Identify which cell holds the provided text, then report its (X, Y) central coordinate. 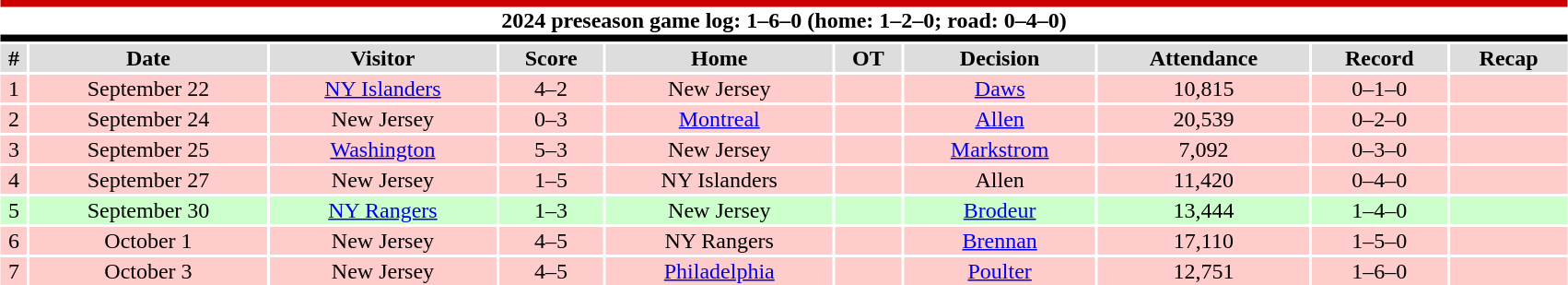
October 3 (147, 271)
Record (1380, 58)
5–3 (551, 149)
1–5 (551, 180)
Brodeur (1000, 210)
1–5–0 (1380, 241)
7,092 (1203, 149)
Poulter (1000, 271)
Date (147, 58)
17,110 (1203, 241)
OT (869, 58)
2024 preseason game log: 1–6–0 (home: 1–2–0; road: 0–4–0) (784, 20)
0–1–0 (1380, 89)
4 (14, 180)
4–2 (551, 89)
Daws (1000, 89)
1–4–0 (1380, 210)
September 22 (147, 89)
13,444 (1203, 210)
20,539 (1203, 119)
Score (551, 58)
Montreal (720, 119)
1 (14, 89)
September 25 (147, 149)
Washington (383, 149)
0–2–0 (1380, 119)
# (14, 58)
September 27 (147, 180)
3 (14, 149)
1–6–0 (1380, 271)
Home (720, 58)
0–3–0 (1380, 149)
Recap (1509, 58)
Decision (1000, 58)
6 (14, 241)
September 30 (147, 210)
Philadelphia (720, 271)
2 (14, 119)
Visitor (383, 58)
11,420 (1203, 180)
Brennan (1000, 241)
October 1 (147, 241)
7 (14, 271)
September 24 (147, 119)
5 (14, 210)
0–4–0 (1380, 180)
Attendance (1203, 58)
1–3 (551, 210)
0–3 (551, 119)
10,815 (1203, 89)
12,751 (1203, 271)
Markstrom (1000, 149)
